Pinpoint the cell where the given text exists, returning its [X, Y] midpoint coordinate. 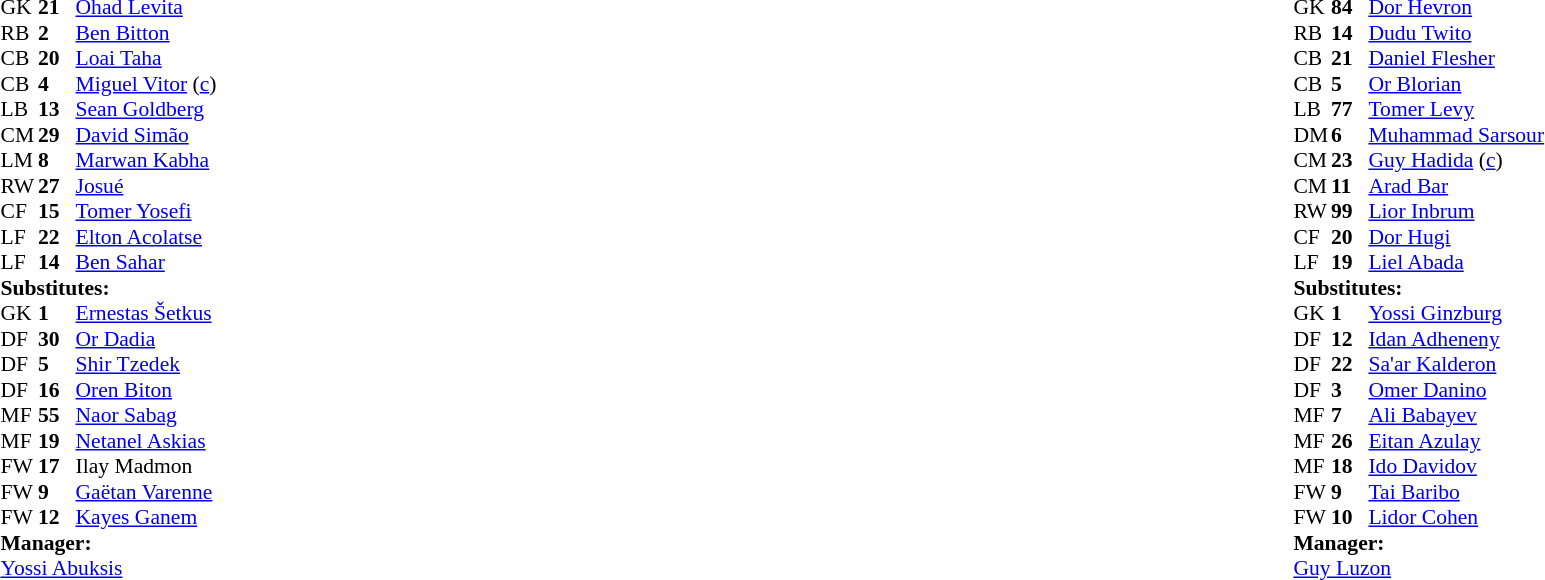
Josué [146, 186]
Or Dadia [146, 339]
16 [57, 390]
Gaëtan Varenne [146, 492]
6 [1350, 135]
Shir Tzedek [146, 365]
DM [1312, 135]
Lior Inbrum [1456, 211]
4 [57, 84]
99 [1350, 211]
Liel Abada [1456, 263]
17 [57, 467]
77 [1350, 109]
Ido Davidov [1456, 467]
Arad Bar [1456, 186]
Or Blorian [1456, 84]
Ben Bitton [146, 33]
Elton Acolatse [146, 237]
13 [57, 109]
Tomer Levy [1456, 109]
26 [1350, 441]
29 [57, 135]
Dor Hugi [1456, 237]
Sa'ar Kalderon [1456, 365]
Daniel Flesher [1456, 59]
27 [57, 186]
Ernestas Šetkus [146, 313]
Ilay Madmon [146, 467]
Idan Adheneny [1456, 339]
David Simão [146, 135]
Guy Hadida (c) [1456, 161]
2 [57, 33]
10 [1350, 517]
23 [1350, 161]
Tomer Yosefi [146, 211]
Ali Babayev [1456, 415]
55 [57, 415]
18 [1350, 467]
8 [57, 161]
Muhammad Sarsour [1456, 135]
Oren Biton [146, 390]
Loai Taha [146, 59]
Tai Baribo [1456, 492]
Omer Danino [1456, 390]
Marwan Kabha [146, 161]
Ben Sahar [146, 263]
LM [19, 161]
21 [1350, 59]
30 [57, 339]
Lidor Cohen [1456, 517]
Dudu Twito [1456, 33]
Kayes Ganem [146, 517]
Sean Goldberg [146, 109]
Eitan Azulay [1456, 441]
Naor Sabag [146, 415]
7 [1350, 415]
3 [1350, 390]
Yossi Ginzburg [1456, 313]
Miguel Vitor (c) [146, 84]
11 [1350, 186]
15 [57, 211]
Netanel Askias [146, 441]
